Search for the cell housing the specified text and yield its [x, y] center coordinate. 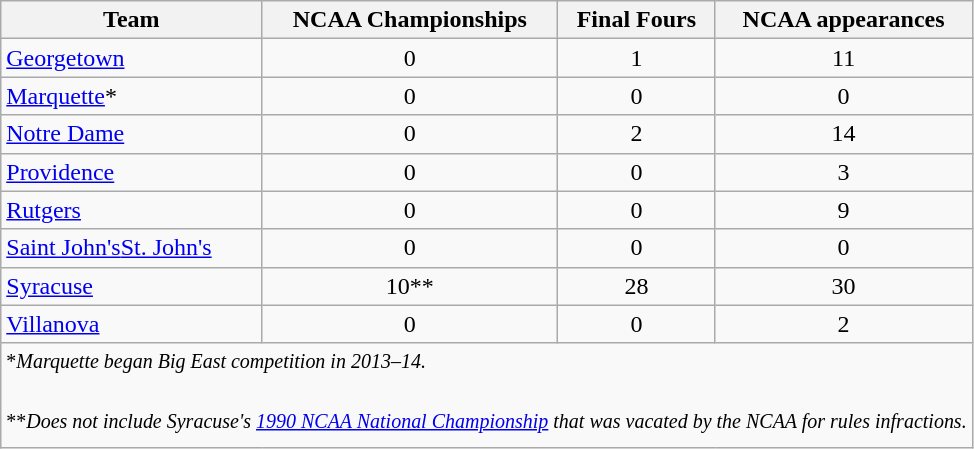
Final Fours [636, 20]
NCAA appearances [844, 20]
Rutgers [132, 210]
Villanova [132, 324]
3 [844, 172]
Team [132, 20]
11 [844, 58]
Syracuse [132, 286]
NCAA Championships [410, 20]
Marquette* [132, 96]
Notre Dame [132, 134]
1 [636, 58]
Saint John'sSt. John's [132, 248]
9 [844, 210]
28 [636, 286]
30 [844, 286]
Georgetown [132, 58]
10** [410, 286]
Providence [132, 172]
14 [844, 134]
